Identify which cell holds the provided text, then report its (X, Y) central coordinate. 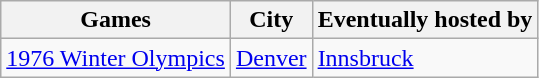
Innsbruck (425, 58)
1976 Winter Olympics (116, 58)
Denver (271, 58)
Eventually hosted by (425, 20)
City (271, 20)
Games (116, 20)
